For the text-containing cell, return its midpoint in (x, y) coordinate format. 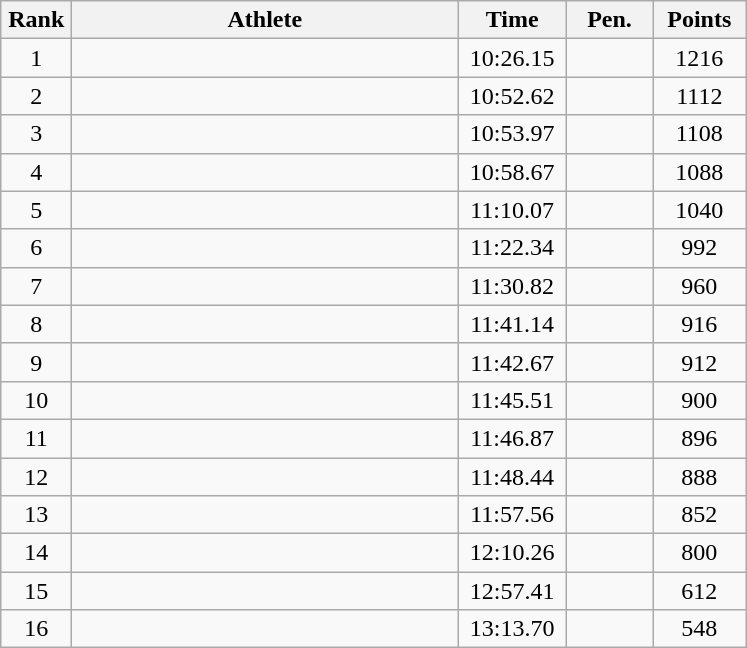
Athlete (265, 20)
11:22.34 (512, 248)
Rank (36, 20)
Time (512, 20)
8 (36, 324)
10:53.97 (512, 134)
11:42.67 (512, 362)
888 (699, 477)
11:30.82 (512, 286)
548 (699, 629)
1112 (699, 96)
5 (36, 210)
11 (36, 438)
1108 (699, 134)
Pen. (609, 20)
7 (36, 286)
916 (699, 324)
800 (699, 553)
10 (36, 400)
11:10.07 (512, 210)
11:45.51 (512, 400)
1 (36, 58)
2 (36, 96)
12 (36, 477)
11:41.14 (512, 324)
1088 (699, 172)
9 (36, 362)
6 (36, 248)
912 (699, 362)
896 (699, 438)
12:57.41 (512, 591)
1040 (699, 210)
Points (699, 20)
992 (699, 248)
852 (699, 515)
16 (36, 629)
12:10.26 (512, 553)
10:58.67 (512, 172)
11:48.44 (512, 477)
11:57.56 (512, 515)
10:26.15 (512, 58)
3 (36, 134)
612 (699, 591)
4 (36, 172)
14 (36, 553)
900 (699, 400)
13 (36, 515)
1216 (699, 58)
15 (36, 591)
11:46.87 (512, 438)
13:13.70 (512, 629)
10:52.62 (512, 96)
960 (699, 286)
